Detect which cell encompasses the target text, then output its [x, y] center coordinate. 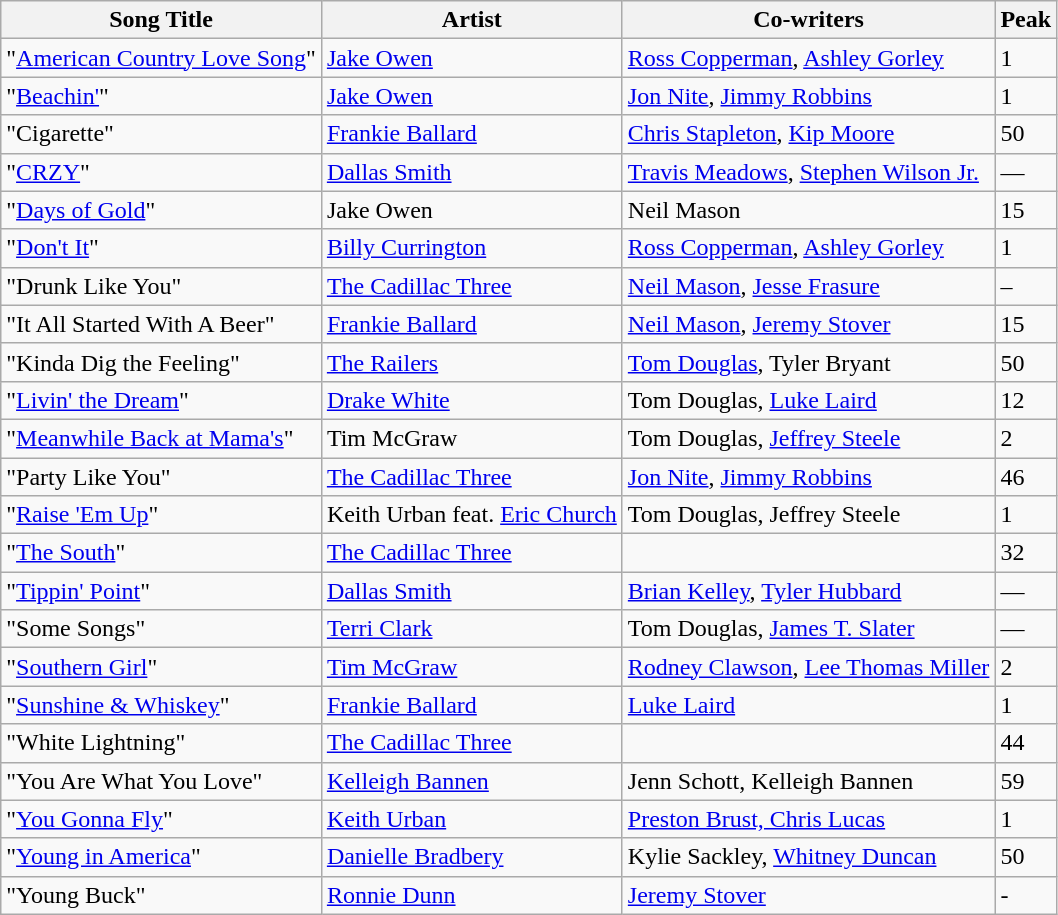
Neil Mason, Jeremy Stover [808, 324]
Drake White [472, 400]
Keith Urban feat. Eric Church [472, 515]
Travis Meadows, Stephen Wilson Jr. [808, 172]
Artist [472, 20]
"CRZY" [162, 172]
"It All Started With A Beer" [162, 324]
Tom Douglas, James T. Slater [808, 629]
Terri Clark [472, 629]
Preston Brust, Chris Lucas [808, 819]
- [1026, 895]
The Railers [472, 362]
"Young Buck" [162, 895]
– [1026, 286]
"Days of Gold" [162, 210]
"Young in America" [162, 857]
Neil Mason, Jesse Frasure [808, 286]
Billy Currington [472, 248]
Luke Laird [808, 705]
Jenn Schott, Kelleigh Bannen [808, 781]
Rodney Clawson, Lee Thomas Miller [808, 667]
"Party Like You" [162, 477]
Brian Kelley, Tyler Hubbard [808, 591]
"White Lightning" [162, 743]
59 [1026, 781]
"American Country Love Song" [162, 58]
"Meanwhile Back at Mama's" [162, 438]
"You Gonna Fly" [162, 819]
"Tippin' Point" [162, 591]
Song Title [162, 20]
"You Are What You Love" [162, 781]
"Raise 'Em Up" [162, 515]
Neil Mason [808, 210]
32 [1026, 553]
Tom Douglas, Luke Laird [808, 400]
Keith Urban [472, 819]
12 [1026, 400]
"Don't It" [162, 248]
Chris Stapleton, Kip Moore [808, 134]
Danielle Bradbery [472, 857]
"Drunk Like You" [162, 286]
Ronnie Dunn [472, 895]
"The South" [162, 553]
46 [1026, 477]
Jeremy Stover [808, 895]
"Kinda Dig the Feeling" [162, 362]
"Southern Girl" [162, 667]
"Cigarette" [162, 134]
"Sunshine & Whiskey" [162, 705]
Kylie Sackley, Whitney Duncan [808, 857]
Kelleigh Bannen [472, 781]
"Some Songs" [162, 629]
44 [1026, 743]
Peak [1026, 20]
Tom Douglas, Tyler Bryant [808, 362]
Co-writers [808, 20]
"Beachin'" [162, 96]
"Livin' the Dream" [162, 400]
